Search for the cell housing the specified text and yield its [X, Y] center coordinate. 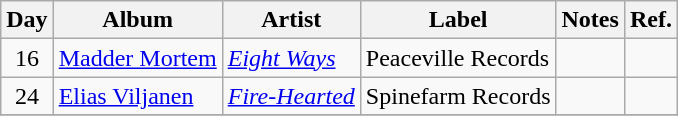
Peaceville Records [458, 58]
Artist [291, 20]
16 [27, 58]
Notes [590, 20]
Label [458, 20]
Spinefarm Records [458, 96]
Fire-Hearted [291, 96]
Eight Ways [291, 58]
24 [27, 96]
Day [27, 20]
Madder Mortem [138, 58]
Album [138, 20]
Ref. [650, 20]
Elias Viljanen [138, 96]
